Search for the cell housing the specified text and yield its (x, y) center coordinate. 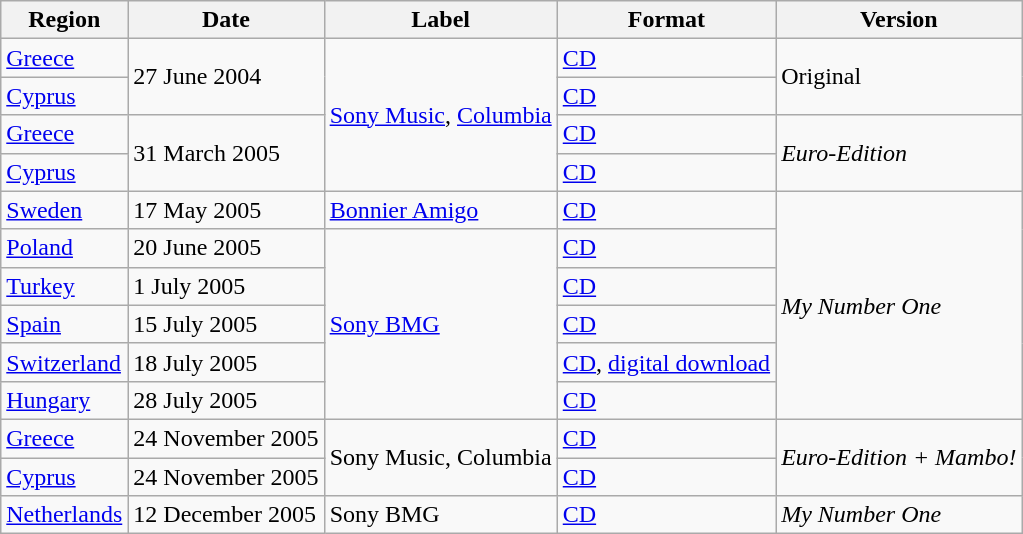
Euro-Edition + Mambo! (899, 457)
Version (899, 20)
Sweden (64, 210)
Hungary (64, 400)
Netherlands (64, 515)
Poland (64, 248)
1 July 2005 (226, 286)
CD, digital download (666, 362)
Original (899, 77)
Region (64, 20)
Spain (64, 324)
28 July 2005 (226, 400)
Euro-Edition (899, 153)
27 June 2004 (226, 77)
Label (440, 20)
20 June 2005 (226, 248)
Format (666, 20)
18 July 2005 (226, 362)
Switzerland (64, 362)
Turkey (64, 286)
17 May 2005 (226, 210)
Bonnier Amigo (440, 210)
12 December 2005 (226, 515)
15 July 2005 (226, 324)
31 March 2005 (226, 153)
Date (226, 20)
